Capture the cell that displays the provided text and extract its (x, y) central coordinate. 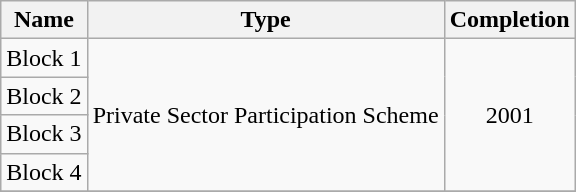
Block 2 (44, 96)
Block 3 (44, 134)
Block 4 (44, 172)
2001 (510, 115)
Block 1 (44, 58)
Private Sector Participation Scheme (266, 115)
Type (266, 20)
Completion (510, 20)
Name (44, 20)
